From the cell containing the given text, extract its center point as (X, Y) coordinate. 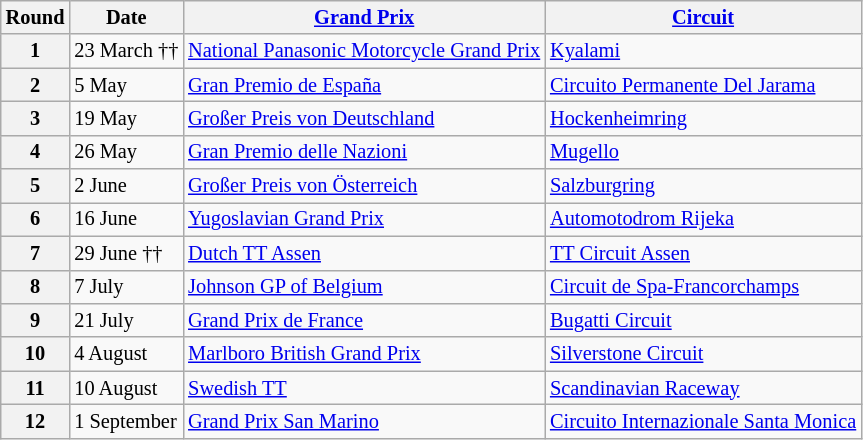
Date (126, 17)
Circuito Permanente Del Jarama (703, 85)
10 August (126, 388)
9 (36, 320)
Circuito Internazionale Santa Monica (703, 421)
TT Circuit Assen (703, 253)
21 July (126, 320)
26 May (126, 152)
7 July (126, 287)
1 (36, 51)
Marlboro British Grand Prix (364, 354)
4 August (126, 354)
Dutch TT Assen (364, 253)
11 (36, 388)
Yugoslavian Grand Prix (364, 219)
Grand Prix San Marino (364, 421)
Großer Preis von Österreich (364, 186)
16 June (126, 219)
12 (36, 421)
Circuit (703, 17)
Grand Prix (364, 17)
29 June †† (126, 253)
Gran Premio de España (364, 85)
Automotodrom Rijeka (703, 219)
Großer Preis von Deutschland (364, 118)
19 May (126, 118)
Mugello (703, 152)
5 (36, 186)
Scandinavian Raceway (703, 388)
23 March †† (126, 51)
Swedish TT (364, 388)
Gran Premio delle Nazioni (364, 152)
1 September (126, 421)
8 (36, 287)
10 (36, 354)
Johnson GP of Belgium (364, 287)
7 (36, 253)
6 (36, 219)
Kyalami (703, 51)
Salzburgring (703, 186)
National Panasonic Motorcycle Grand Prix (364, 51)
4 (36, 152)
Circuit de Spa-Francorchamps (703, 287)
Round (36, 17)
Grand Prix de France (364, 320)
Bugatti Circuit (703, 320)
3 (36, 118)
Silverstone Circuit (703, 354)
2 (36, 85)
Hockenheimring (703, 118)
5 May (126, 85)
2 June (126, 186)
